Scan for the cell matching the given text and deliver its (x, y) coordinate at center. 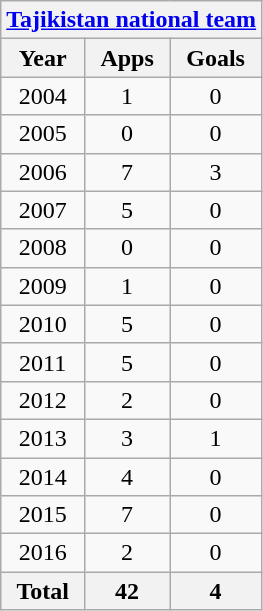
2007 (43, 210)
2012 (43, 400)
2010 (43, 324)
2006 (43, 172)
2011 (43, 362)
2005 (43, 134)
2016 (43, 553)
2014 (43, 477)
Goals (216, 58)
42 (128, 591)
2004 (43, 96)
Apps (128, 58)
Year (43, 58)
Tajikistan national team (132, 20)
2009 (43, 286)
2013 (43, 438)
2008 (43, 248)
Total (43, 591)
2015 (43, 515)
